Output the [x, y] coordinate of the center of the cell containing the given text.  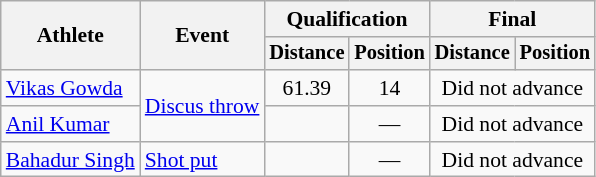
Event [202, 36]
Qualification [346, 19]
Vikas Gowda [70, 88]
61.39 [306, 88]
14 [389, 88]
Athlete [70, 36]
— [389, 124]
Anil Kumar [70, 124]
Discus throw [202, 106]
Final [512, 19]
